Search for the cell housing the specified text and yield its [x, y] center coordinate. 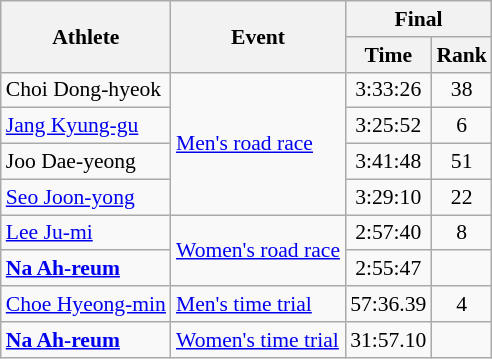
Women's time trial [258, 340]
3:29:10 [388, 197]
3:41:48 [388, 162]
Final [418, 19]
3:25:52 [388, 126]
Lee Ju-mi [86, 233]
Jang Kyung-gu [86, 126]
Women's road race [258, 250]
2:55:47 [388, 269]
Rank [462, 55]
57:36.39 [388, 304]
Seo Joon-yong [86, 197]
Joo Dae-yeong [86, 162]
51 [462, 162]
Athlete [86, 36]
Choi Dong-hyeok [86, 90]
Event [258, 36]
3:33:26 [388, 90]
22 [462, 197]
Time [388, 55]
8 [462, 233]
6 [462, 126]
2:57:40 [388, 233]
38 [462, 90]
Choe Hyeong-min [86, 304]
Men's road race [258, 143]
31:57.10 [388, 340]
4 [462, 304]
Men's time trial [258, 304]
